Locate the cell with the specified text and output its [X, Y] center coordinate. 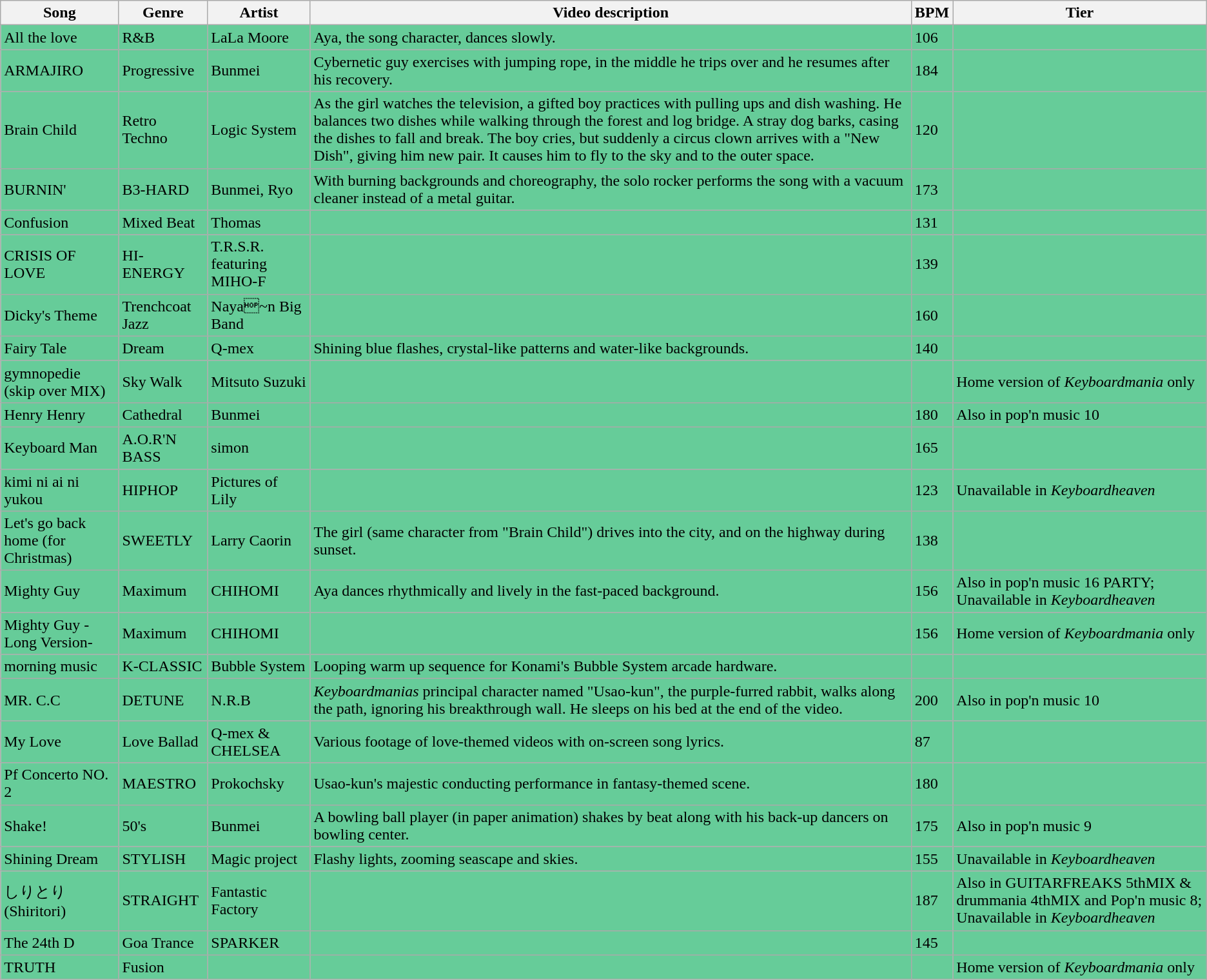
Q-mex [259, 348]
My Love [59, 741]
Mighty Guy [59, 592]
187 [932, 901]
ARMAJIRO [59, 71]
Henry Henry [59, 415]
139 [932, 264]
Progressive [163, 71]
Video description [611, 13]
TRUTH [59, 967]
STYLISH [163, 859]
145 [932, 943]
BURNIN' [59, 190]
Dicky's Theme [59, 315]
B3-HARD [163, 190]
165 [932, 447]
Confusion [59, 222]
MR. C.C [59, 700]
gymnopedie (skip over MIX) [59, 382]
Fantastic Factory [259, 901]
Brain Child [59, 130]
A.O.R'N BASS [163, 447]
Song [59, 13]
Love Ballad [163, 741]
Prokochsky [259, 784]
T.R.S.R. featuring MIHO-F [259, 264]
Also in pop'n music 9 [1080, 825]
131 [932, 222]
123 [932, 490]
Shake! [59, 825]
184 [932, 71]
K-CLASSIC [163, 667]
kimi ni ai ni yukou [59, 490]
120 [932, 130]
しりとり (Shiritori) [59, 901]
106 [932, 37]
Mighty Guy -Long Version- [59, 633]
155 [932, 859]
Cathedral [163, 415]
Pictures of Lily [259, 490]
All the love [59, 37]
Sky Walk [163, 382]
Pf Concerto NO. 2 [59, 784]
Artist [259, 13]
HI-ENERGY [163, 264]
Mitsuto Suzuki [259, 382]
BPM [932, 13]
50's [163, 825]
Fusion [163, 967]
Various footage of love-themed videos with on-screen song lyrics. [611, 741]
87 [932, 741]
simon [259, 447]
Bunmei, Ryo [259, 190]
R&B [163, 37]
175 [932, 825]
STRAIGHT [163, 901]
Fairy Tale [59, 348]
Larry Caorin [259, 541]
Q-mex & CHELSEA [259, 741]
Magic project [259, 859]
Shining blue flashes, crystal-like patterns and water-like backgrounds. [611, 348]
Logic System [259, 130]
morning music [59, 667]
Aya, the song character, dances slowly. [611, 37]
138 [932, 541]
SWEETLY [163, 541]
Usao-kun's majestic conducting performance in fantasy-themed scene. [611, 784]
Shining Dream [59, 859]
Aya dances rhythmically and lively in the fast-paced background. [611, 592]
Genre [163, 13]
CRISIS OF LOVE [59, 264]
LaLa Moore [259, 37]
Retro Techno [163, 130]
The 24th D [59, 943]
HIPHOP [163, 490]
Also in pop'n music 16 PARTY; Unavailable in Keyboardheaven [1080, 592]
N.R.B [259, 700]
Naya~n Big Band [259, 315]
Let's go back home (for Christmas) [59, 541]
Goa Trance [163, 943]
SPARKER [259, 943]
Bubble System [259, 667]
Tier [1080, 13]
Thomas [259, 222]
Trenchcoat Jazz [163, 315]
Flashy lights, zooming seascape and skies. [611, 859]
A bowling ball player (in paper animation) shakes by beat along with his back-up dancers on bowling center. [611, 825]
160 [932, 315]
Mixed Beat [163, 222]
Dream [163, 348]
Also in GUITARFREAKS 5thMIX & drummania 4thMIX and Pop'n music 8; Unavailable in Keyboardheaven [1080, 901]
Keyboard Man [59, 447]
MAESTRO [163, 784]
140 [932, 348]
200 [932, 700]
DETUNE [163, 700]
Cybernetic guy exercises with jumping rope, in the middle he trips over and he resumes after his recovery. [611, 71]
Looping warm up sequence for Konami's Bubble System arcade hardware. [611, 667]
With burning backgrounds and choreography, the solo rocker performs the song with a vacuum cleaner instead of a metal guitar. [611, 190]
The girl (same character from "Brain Child") drives into the city, and on the highway during sunset. [611, 541]
173 [932, 190]
